Output the (x, y) coordinate of the center of the cell containing the given text.  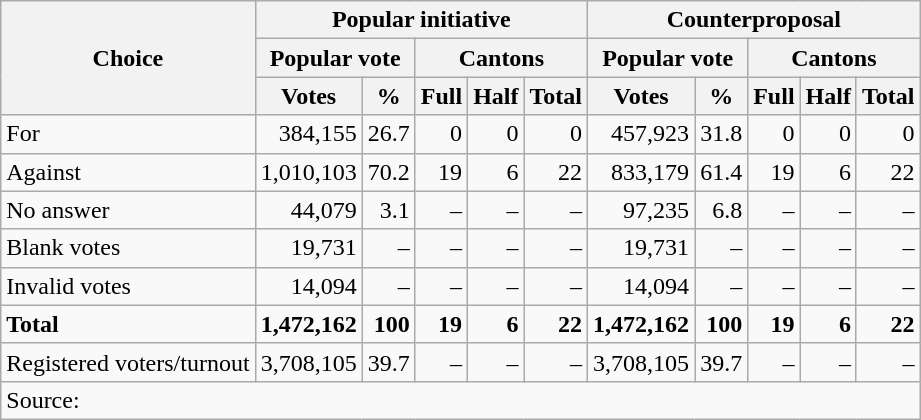
70.2 (388, 172)
61.4 (722, 172)
Counterproposal (754, 20)
Choice (128, 58)
No answer (128, 210)
For (128, 134)
Against (128, 172)
3.1 (388, 210)
Popular initiative (421, 20)
44,079 (308, 210)
Blank votes (128, 248)
457,923 (642, 134)
97,235 (642, 210)
26.7 (388, 134)
833,179 (642, 172)
Invalid votes (128, 286)
Registered voters/turnout (128, 362)
Source: (460, 400)
1,010,103 (308, 172)
6.8 (722, 210)
31.8 (722, 134)
384,155 (308, 134)
